Locate the cell with the specified text and output its (x, y) center coordinate. 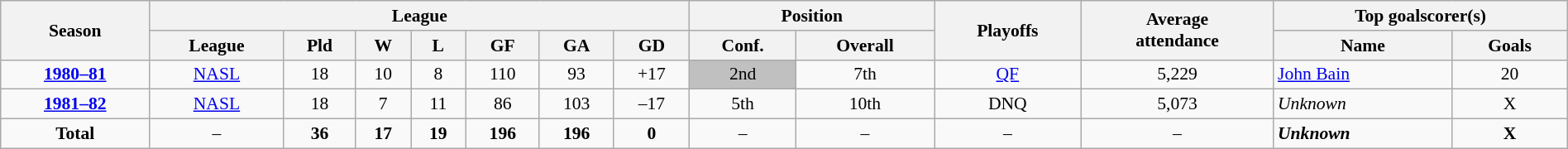
L (438, 46)
–17 (652, 104)
7 (384, 104)
110 (503, 74)
Average attendance (1178, 30)
19 (438, 134)
Goals (1510, 46)
W (384, 46)
Name (1363, 46)
8 (438, 74)
17 (384, 134)
Season (75, 30)
Playoffs (1007, 30)
1981–82 (75, 104)
93 (576, 74)
10 (384, 74)
103 (576, 104)
2nd (743, 74)
5th (743, 104)
Total (75, 134)
20 (1510, 74)
GA (576, 46)
GF (503, 46)
GD (652, 46)
Position (812, 16)
Pld (319, 46)
Conf. (743, 46)
0 (652, 134)
36 (319, 134)
7th (865, 74)
DNQ (1007, 104)
5,073 (1178, 104)
5,229 (1178, 74)
John Bain (1363, 74)
11 (438, 104)
1980–81 (75, 74)
QF (1007, 74)
+17 (652, 74)
Top goalscorer(s) (1421, 16)
Overall (865, 46)
10th (865, 104)
86 (503, 104)
